Scan for the cell matching the given text and deliver its (X, Y) coordinate at center. 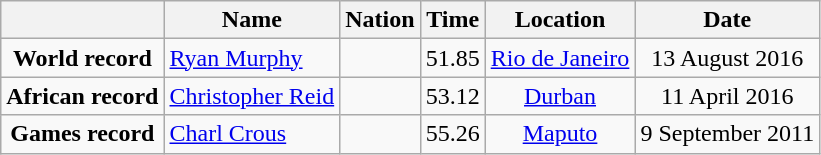
Christopher Reid (252, 96)
51.85 (452, 58)
Maputo (560, 134)
Charl Crous (252, 134)
Date (728, 20)
Durban (560, 96)
Nation (380, 20)
Location (560, 20)
World record (82, 58)
53.12 (452, 96)
55.26 (452, 134)
11 April 2016 (728, 96)
Games record (82, 134)
African record (82, 96)
13 August 2016 (728, 58)
Time (452, 20)
Ryan Murphy (252, 58)
Name (252, 20)
9 September 2011 (728, 134)
Rio de Janeiro (560, 58)
